Capture the cell that displays the provided text and extract its [X, Y] central coordinate. 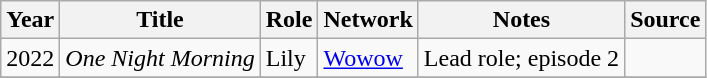
Notes [521, 20]
One Night Morning [160, 58]
Lily [289, 58]
Title [160, 20]
2022 [30, 58]
Role [289, 20]
Network [368, 20]
Year [30, 20]
Lead role; episode 2 [521, 58]
Source [666, 20]
Wowow [368, 58]
